Return the [x, y] coordinate for the center point of the cell that contains the specified text.  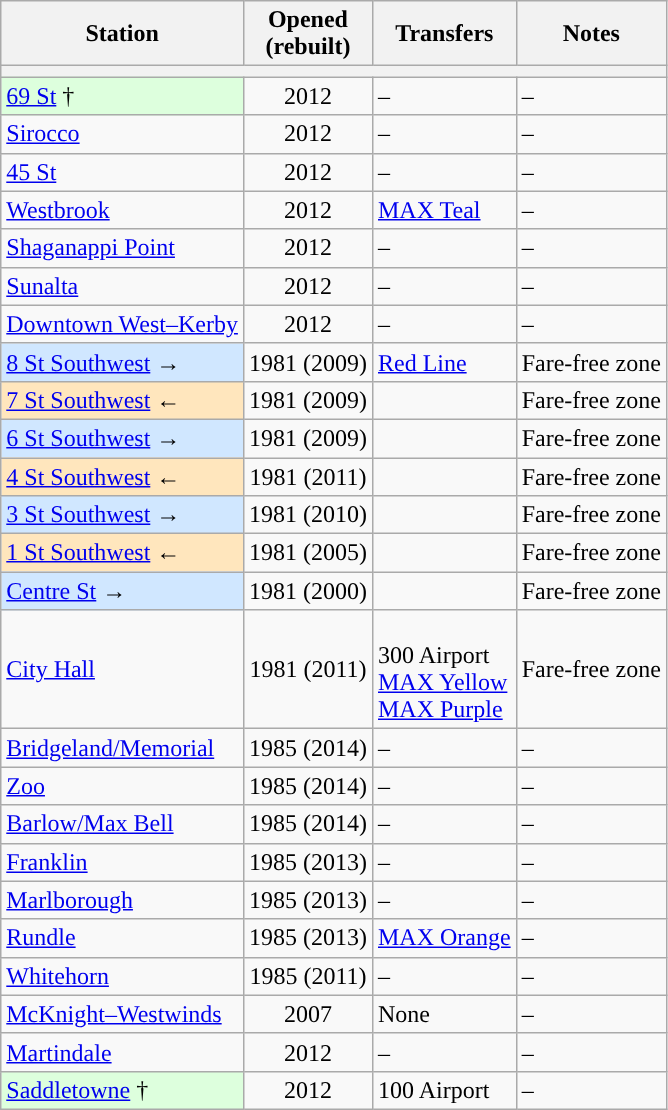
4 St Southwest ← [122, 477]
1 St Southwest ← [122, 553]
2007 [308, 1014]
1981 (2000) [308, 591]
Martindale [122, 1052]
Westbrook [122, 210]
Whitehorn [122, 976]
Sirocco [122, 134]
Sunalta [122, 286]
Shaganappi Point [122, 248]
3 St Southwest → [122, 515]
8 St Southwest → [122, 362]
1981 (2005) [308, 553]
MAX Teal [444, 210]
Transfers [444, 34]
Notes [591, 34]
1985 (2011) [308, 976]
Zoo [122, 786]
Centre St → [122, 591]
7 St Southwest ← [122, 400]
MAX Orange [444, 938]
City Hall [122, 670]
Rundle [122, 938]
None [444, 1014]
6 St Southwest → [122, 438]
300 Airport MAX Yellow MAX Purple [444, 670]
Station [122, 34]
Opened(rebuilt) [308, 34]
McKnight–Westwinds [122, 1014]
Marlborough [122, 900]
Saddletowne † [122, 1090]
1981 (2010) [308, 515]
100 Airport [444, 1090]
69 St † [122, 96]
Red Line [444, 362]
45 St [122, 172]
Barlow/Max Bell [122, 824]
Bridgeland/Memorial [122, 748]
Franklin [122, 862]
Downtown West–Kerby [122, 324]
